Output the (X, Y) coordinate of the center of the cell containing the given text.  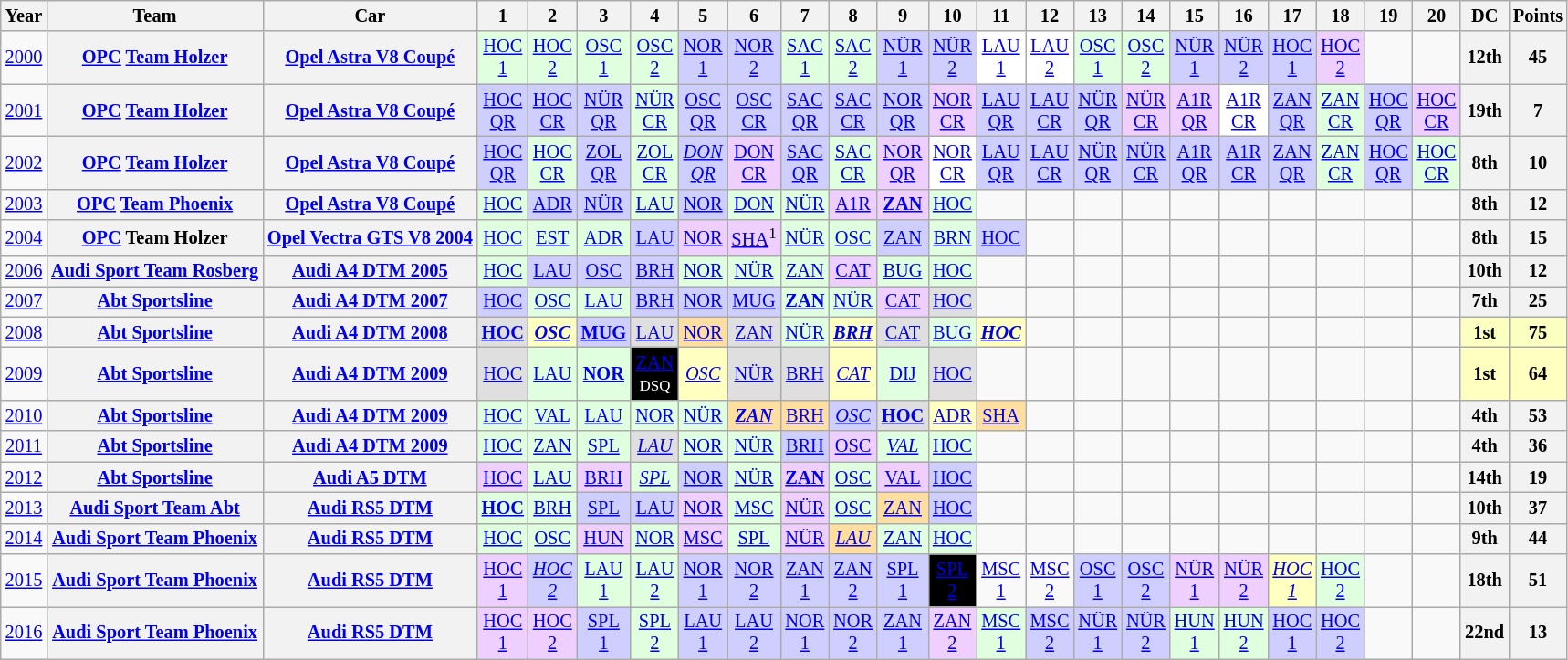
75 (1538, 332)
14th (1484, 477)
14 (1146, 16)
2003 (24, 204)
2004 (24, 237)
20 (1437, 16)
5 (703, 16)
HUN (604, 539)
ZANDSQ (655, 374)
A1R (852, 204)
22nd (1484, 633)
36 (1538, 446)
HUN2 (1244, 633)
3 (604, 16)
2001 (24, 110)
DONCR (754, 162)
DIJ (903, 374)
OPC Team Phoenix (155, 204)
DONQR (703, 162)
Audi Sport Team Rosberg (155, 271)
SHA1 (754, 237)
2008 (24, 332)
2002 (24, 162)
Car (371, 16)
ZOLCR (655, 162)
44 (1538, 539)
2009 (24, 374)
2006 (24, 271)
9th (1484, 539)
OSCQR (703, 110)
8 (852, 16)
2013 (24, 508)
25 (1538, 301)
9 (903, 16)
Year (24, 16)
SAC2 (852, 58)
2015 (24, 580)
Audi A4 DTM 2005 (371, 271)
Points (1538, 16)
2 (553, 16)
HUN1 (1195, 633)
11 (1001, 16)
18th (1484, 580)
51 (1538, 580)
BRN (953, 237)
SAC1 (805, 58)
1 (503, 16)
2010 (24, 415)
DC (1484, 16)
4 (655, 16)
18 (1340, 16)
2011 (24, 446)
16 (1244, 16)
19th (1484, 110)
12th (1484, 58)
37 (1538, 508)
DON (754, 204)
Audi A4 DTM 2008 (371, 332)
17 (1292, 16)
2016 (24, 633)
53 (1538, 415)
6 (754, 16)
64 (1538, 374)
7th (1484, 301)
Audi A4 DTM 2007 (371, 301)
2000 (24, 58)
45 (1538, 58)
ZOLQR (604, 162)
2012 (24, 477)
Opel Vectra GTS V8 2004 (371, 237)
2014 (24, 539)
Team (155, 16)
2007 (24, 301)
Audi Sport Team Abt (155, 508)
Audi A5 DTM (371, 477)
SHA (1001, 415)
OSCCR (754, 110)
EST (553, 237)
